Detect which cell encompasses the target text, then output its (X, Y) center coordinate. 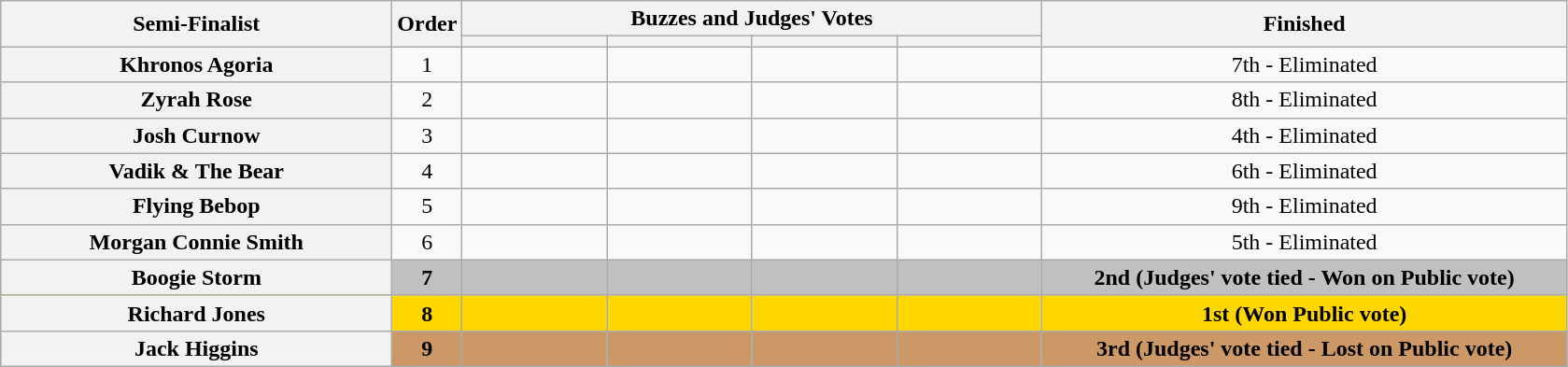
Order (428, 24)
2 (428, 100)
Finished (1304, 24)
Vadik & The Bear (196, 171)
6th - Eliminated (1304, 171)
8 (428, 313)
5th - Eliminated (1304, 242)
Morgan Connie Smith (196, 242)
1st (Won Public vote) (1304, 313)
Flying Bebop (196, 206)
Richard Jones (196, 313)
2nd (Judges' vote tied - Won on Public vote) (1304, 277)
8th - Eliminated (1304, 100)
Jack Higgins (196, 348)
3rd (Judges' vote tied - Lost on Public vote) (1304, 348)
Khronos Agoria (196, 64)
4 (428, 171)
Buzzes and Judges' Votes (752, 19)
Josh Curnow (196, 135)
4th - Eliminated (1304, 135)
Zyrah Rose (196, 100)
9th - Eliminated (1304, 206)
Boogie Storm (196, 277)
6 (428, 242)
7th - Eliminated (1304, 64)
Semi-Finalist (196, 24)
3 (428, 135)
9 (428, 348)
1 (428, 64)
7 (428, 277)
5 (428, 206)
